Locate the cell with the specified text and output its (X, Y) center coordinate. 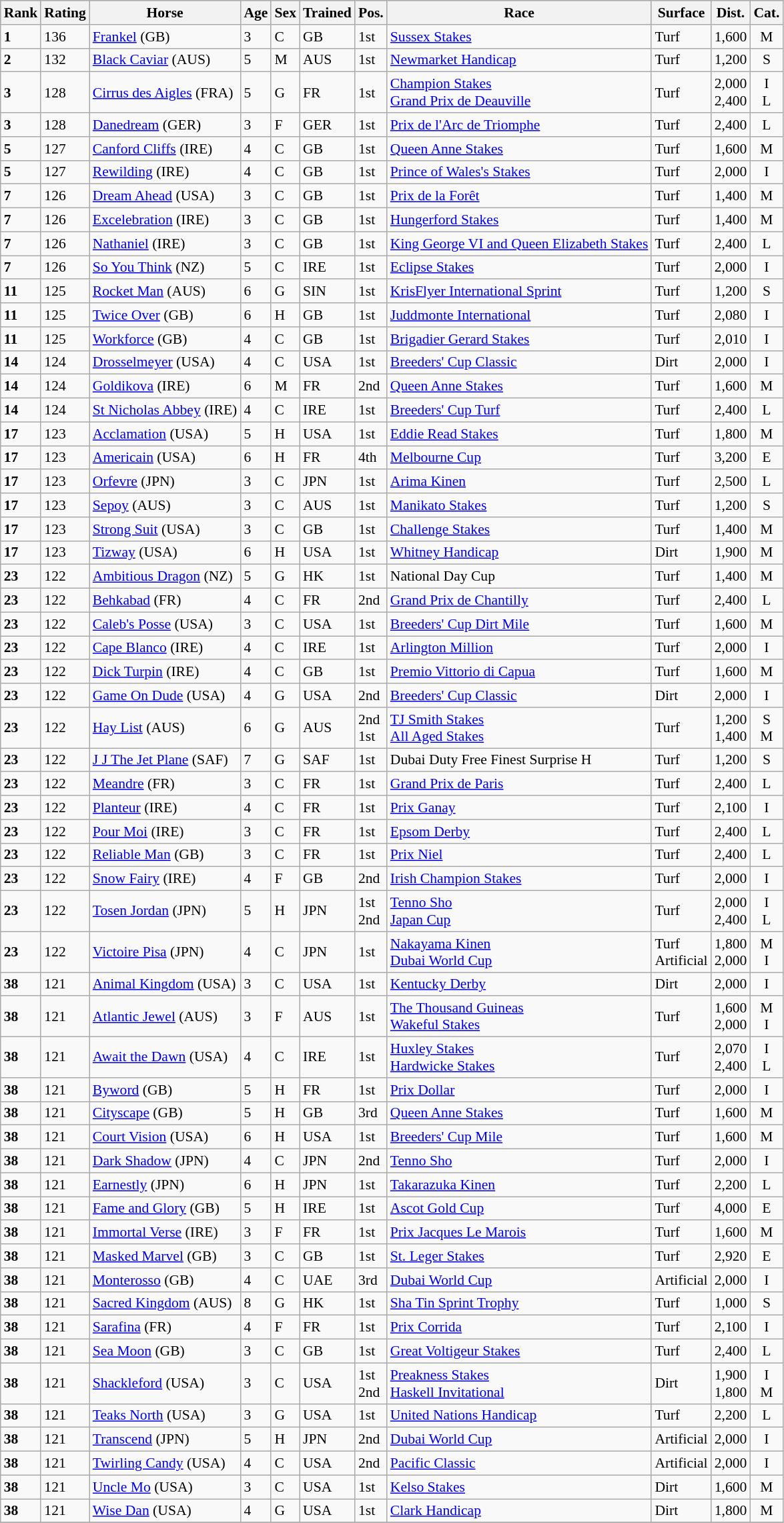
Twice Over (GB) (165, 315)
Ascot Gold Cup (519, 1209)
Sea Moon (GB) (165, 1351)
Tenno ShoJapan Cup (519, 912)
Sha Tin Sprint Trophy (519, 1303)
Atlantic Jewel (AUS) (165, 1017)
Grand Prix de Paris (519, 784)
Frankel (GB) (165, 37)
132 (65, 60)
National Day Cup (519, 577)
Strong Suit (USA) (165, 529)
Uncle Mo (USA) (165, 1487)
1,900 (731, 553)
Trained (327, 13)
UAE (327, 1280)
Irish Champion Stakes (519, 879)
Court Vision (USA) (165, 1137)
Tenno Sho (519, 1161)
1,8002,000 (731, 952)
Sepoy (AUS) (165, 505)
Kelso Stakes (519, 1487)
Victoire Pisa (JPN) (165, 952)
Dist. (731, 13)
TurfArtificial (681, 952)
United Nations Handicap (519, 1416)
Caleb's Posse (USA) (165, 624)
SM (766, 727)
Workforce (GB) (165, 339)
Pos. (371, 13)
J J The Jet Plane (SAF) (165, 760)
Rocket Man (AUS) (165, 292)
Sussex Stakes (519, 37)
Arima Kinen (519, 482)
Wise Dan (USA) (165, 1511)
KrisFlyer International Sprint (519, 292)
Great Voltigeur Stakes (519, 1351)
TJ Smith StakesAll Aged Stakes (519, 727)
Brigadier Gerard Stakes (519, 339)
Rank (21, 13)
Game On Dude (USA) (165, 695)
Rating (65, 13)
Premio Vittorio di Capua (519, 672)
1,6002,000 (731, 1017)
IM (766, 1383)
King George VI and Queen Elizabeth Stakes (519, 244)
GER (327, 125)
So You Think (NZ) (165, 268)
Monterosso (GB) (165, 1280)
Fame and Glory (GB) (165, 1209)
The Thousand GuineasWakeful Stakes (519, 1017)
Prince of Wales's Stakes (519, 172)
Ambitious Dragon (NZ) (165, 577)
Cirrus des Aigles (FRA) (165, 92)
1,000 (731, 1303)
Immortal Verse (IRE) (165, 1233)
Preakness StakesHaskell Invitational (519, 1383)
1,9001,800 (731, 1383)
Breeders' Cup Dirt Mile (519, 624)
Breeders' Cup Turf (519, 410)
Cityscape (GB) (165, 1113)
2,500 (731, 482)
Prix de la Forêt (519, 196)
Planteur (IRE) (165, 808)
Await the Dawn (USA) (165, 1057)
Excelebration (IRE) (165, 220)
Prix Corrida (519, 1327)
2,920 (731, 1256)
4,000 (731, 1209)
Nathaniel (IRE) (165, 244)
Champion StakesGrand Prix de Deauville (519, 92)
Whitney Handicap (519, 553)
Pacific Classic (519, 1464)
Juddmonte International (519, 315)
Clark Handicap (519, 1511)
SAF (327, 760)
Prix Ganay (519, 808)
Pour Moi (IRE) (165, 832)
Dark Shadow (JPN) (165, 1161)
Dick Turpin (IRE) (165, 672)
3,200 (731, 458)
Behkabad (FR) (165, 601)
Transcend (JPN) (165, 1440)
Snow Fairy (IRE) (165, 879)
Drosselmeyer (USA) (165, 362)
Tizway (USA) (165, 553)
Eclipse Stakes (519, 268)
Animal Kingdom (USA) (165, 984)
Prix Jacques Le Marois (519, 1233)
Horse (165, 13)
Sacred Kingdom (AUS) (165, 1303)
Newmarket Handicap (519, 60)
Prix de l'Arc de Triomphe (519, 125)
8 (256, 1303)
Nakayama KinenDubai World Cup (519, 952)
Grand Prix de Chantilly (519, 601)
Dream Ahead (USA) (165, 196)
Cat. (766, 13)
St. Leger Stakes (519, 1256)
Earnestly (JPN) (165, 1185)
Kentucky Derby (519, 984)
1 (21, 37)
Byword (GB) (165, 1090)
Manikato Stakes (519, 505)
St Nicholas Abbey (IRE) (165, 410)
Breeders' Cup Mile (519, 1137)
Shackleford (USA) (165, 1383)
Tosen Jordan (JPN) (165, 912)
Twirling Candy (USA) (165, 1464)
Orfevre (JPN) (165, 482)
2,080 (731, 315)
Sarafina (FR) (165, 1327)
Rewilding (IRE) (165, 172)
Eddie Read Stakes (519, 434)
Prix Niel (519, 855)
1,2001,400 (731, 727)
Sex (286, 13)
Teaks North (USA) (165, 1416)
Melbourne Cup (519, 458)
Goldikova (IRE) (165, 386)
Black Caviar (AUS) (165, 60)
2,010 (731, 339)
Cape Blanco (IRE) (165, 648)
Masked Marvel (GB) (165, 1256)
Canford Cliffs (IRE) (165, 149)
Hay List (AUS) (165, 727)
2 (21, 60)
Race (519, 13)
Challenge Stakes (519, 529)
Epsom Derby (519, 832)
Huxley StakesHardwicke Stakes (519, 1057)
136 (65, 37)
Reliable Man (GB) (165, 855)
Hungerford Stakes (519, 220)
Americain (USA) (165, 458)
4th (371, 458)
Acclamation (USA) (165, 434)
Takarazuka Kinen (519, 1185)
2nd1st (371, 727)
SIN (327, 292)
Meandre (FR) (165, 784)
Surface (681, 13)
2,0702,400 (731, 1057)
Arlington Million (519, 648)
Dubai Duty Free Finest Surprise H (519, 760)
Danedream (GER) (165, 125)
Prix Dollar (519, 1090)
Age (256, 13)
